Extract the [X, Y] coordinate from the center of the cell holding the provided text.  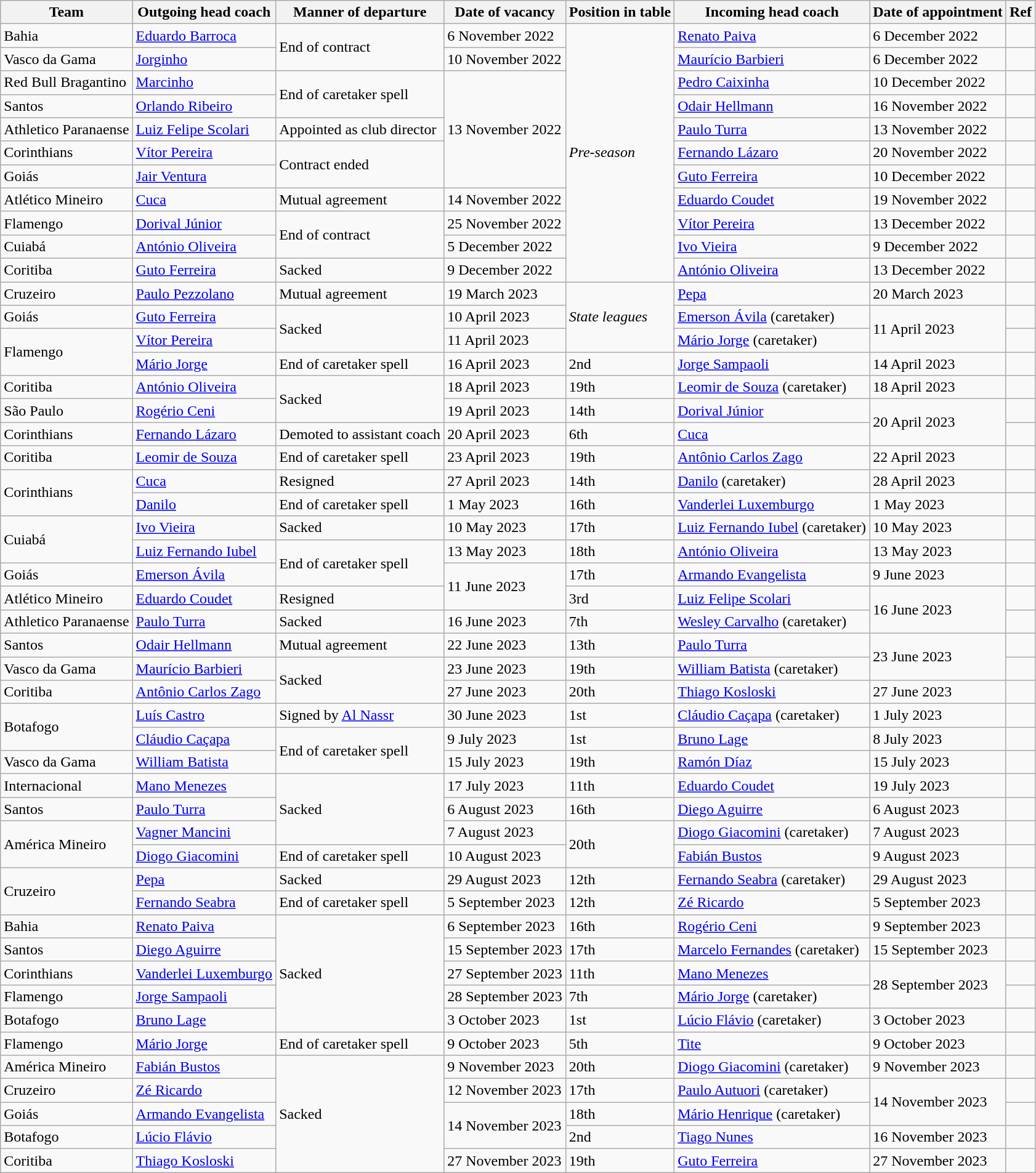
19 March 2023 [505, 294]
13th [620, 645]
Emerson Ávila [204, 574]
Danilo (caretaker) [772, 481]
Mário Henrique (caretaker) [772, 1114]
Team [67, 12]
Date of appointment [938, 12]
16 November 2022 [938, 106]
Marcinho [204, 83]
Pre-season [620, 153]
Leomir de Souza [204, 458]
8 July 2023 [938, 739]
Marcelo Fernandes (caretaker) [772, 949]
Paulo Autuori (caretaker) [772, 1090]
6 September 2023 [505, 926]
16 November 2023 [938, 1137]
Manner of departure [360, 12]
1 July 2023 [938, 715]
19 November 2022 [938, 200]
São Paulo [67, 411]
28 April 2023 [938, 481]
9 August 2023 [938, 856]
William Batista [204, 762]
25 November 2022 [505, 223]
9 June 2023 [938, 574]
9 July 2023 [505, 739]
Wesley Carvalho (caretaker) [772, 621]
Diogo Giacomini [204, 856]
14 April 2023 [938, 364]
20 November 2022 [938, 153]
Tiago Nunes [772, 1137]
Outgoing head coach [204, 12]
10 November 2022 [505, 59]
10 April 2023 [505, 317]
Red Bull Bragantino [67, 83]
Leomir de Souza (caretaker) [772, 387]
19 April 2023 [505, 411]
Demoted to assistant coach [360, 434]
5th [620, 1044]
22 April 2023 [938, 458]
Paulo Pezzolano [204, 294]
6 November 2022 [505, 36]
Cláudio Caçapa [204, 739]
5 December 2022 [505, 246]
16 April 2023 [505, 364]
William Batista (caretaker) [772, 668]
Fernando Seabra (caretaker) [772, 879]
Orlando Ribeiro [204, 106]
22 June 2023 [505, 645]
Fernando Seabra [204, 903]
17 July 2023 [505, 786]
30 June 2023 [505, 715]
9 September 2023 [938, 926]
Emerson Ávila (caretaker) [772, 317]
Lúcio Flávio (caretaker) [772, 1020]
20 March 2023 [938, 294]
State leagues [620, 317]
Jorginho [204, 59]
Incoming head coach [772, 12]
Ref [1020, 12]
6th [620, 434]
Ramón Díaz [772, 762]
14 November 2022 [505, 200]
Danilo [204, 504]
10 August 2023 [505, 856]
Luís Castro [204, 715]
Luiz Fernando Iubel [204, 551]
27 September 2023 [505, 973]
Lúcio Flávio [204, 1137]
27 April 2023 [505, 481]
Tite [772, 1044]
Position in table [620, 12]
Cláudio Caçapa (caretaker) [772, 715]
3rd [620, 598]
Internacional [67, 786]
Jair Ventura [204, 176]
Contract ended [360, 164]
11 June 2023 [505, 586]
23 April 2023 [505, 458]
Vagner Mancini [204, 832]
Luiz Fernando Iubel (caretaker) [772, 528]
Eduardo Barroca [204, 36]
Date of vacancy [505, 12]
12 November 2023 [505, 1090]
Pedro Caixinha [772, 83]
Appointed as club director [360, 129]
Signed by Al Nassr [360, 715]
19 July 2023 [938, 786]
